Return the (x, y) coordinate for the center point of the cell that contains the specified text.  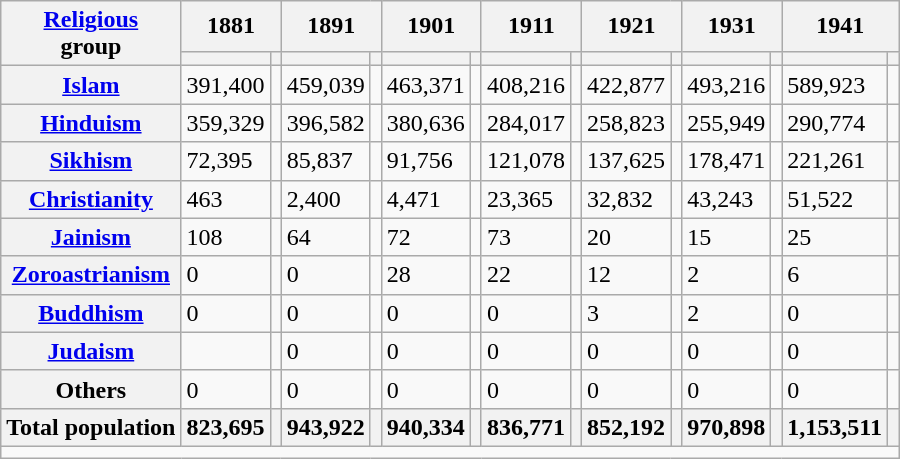
Zoroastrianism (91, 275)
Religiousgroup (91, 34)
422,877 (626, 85)
Jainism (91, 237)
1941 (840, 26)
396,582 (326, 123)
73 (526, 237)
823,695 (226, 427)
72,395 (226, 161)
28 (426, 275)
459,039 (326, 85)
12 (626, 275)
Christianity (91, 199)
2,400 (326, 199)
940,334 (426, 427)
943,922 (326, 427)
1881 (231, 26)
121,078 (526, 161)
6 (835, 275)
Judaism (91, 351)
3 (626, 313)
589,923 (835, 85)
15 (726, 237)
970,898 (726, 427)
22 (526, 275)
51,522 (835, 199)
408,216 (526, 85)
1911 (531, 26)
258,823 (626, 123)
Sikhism (91, 161)
23,365 (526, 199)
Others (91, 389)
1921 (632, 26)
255,949 (726, 123)
380,636 (426, 123)
72 (426, 237)
359,329 (226, 123)
493,216 (726, 85)
25 (835, 237)
391,400 (226, 85)
1891 (331, 26)
852,192 (626, 427)
463 (226, 199)
137,625 (626, 161)
290,774 (835, 123)
Hinduism (91, 123)
463,371 (426, 85)
91,756 (426, 161)
20 (626, 237)
1,153,511 (835, 427)
32,832 (626, 199)
108 (226, 237)
1931 (732, 26)
64 (326, 237)
43,243 (726, 199)
Buddhism (91, 313)
85,837 (326, 161)
836,771 (526, 427)
221,261 (835, 161)
Islam (91, 85)
284,017 (526, 123)
Total population (91, 427)
178,471 (726, 161)
4,471 (426, 199)
1901 (431, 26)
